Determine the [x, y] coordinate at the center of the cell enclosing the given text.  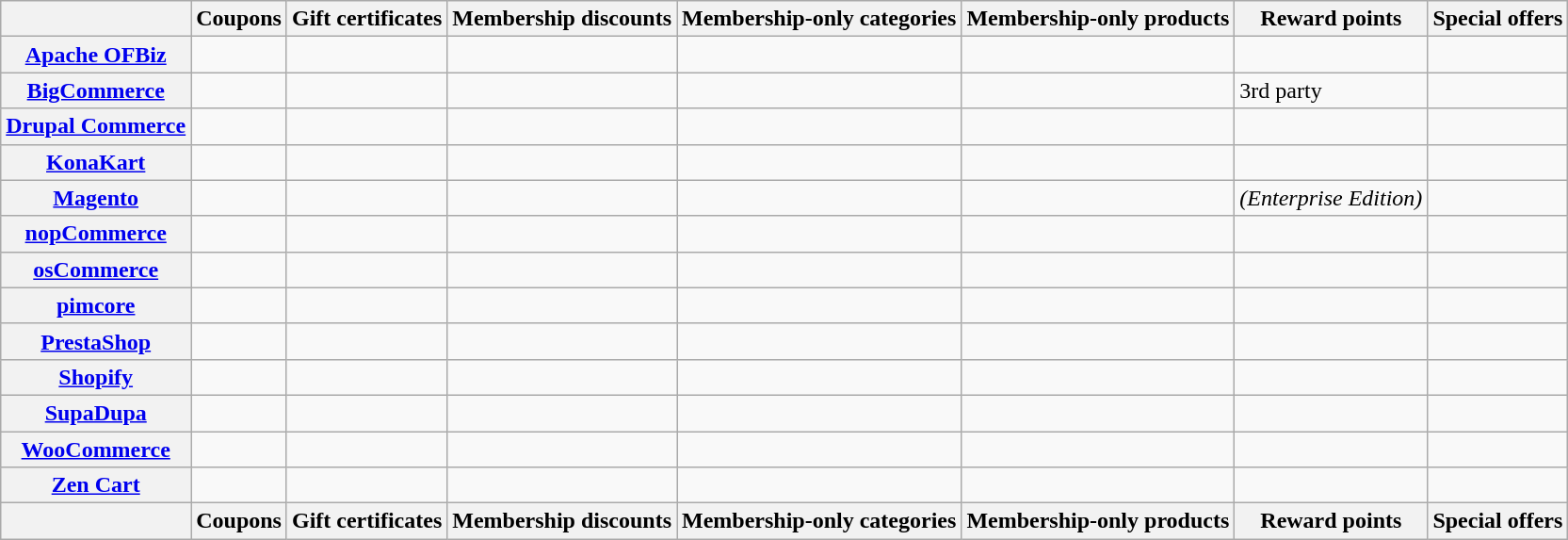
3rd party [1332, 90]
(Enterprise Edition) [1332, 198]
Apache OFBiz [96, 55]
Shopify [96, 377]
osCommerce [96, 270]
BigCommerce [96, 90]
Magento [96, 198]
Drupal Commerce [96, 126]
WooCommerce [96, 450]
KonaKart [96, 162]
PrestaShop [96, 341]
Zen Cart [96, 485]
pimcore [96, 305]
nopCommerce [96, 234]
SupaDupa [96, 413]
